Return [x, y] of the center of cell containing provided text 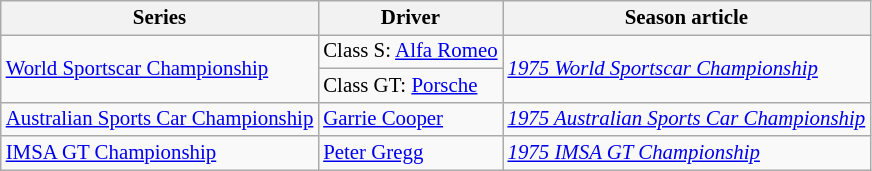
1975 Australian Sports Car Championship [687, 119]
Peter Gregg [410, 153]
Season article [687, 18]
IMSA GT Championship [160, 153]
Driver [410, 18]
Series [160, 18]
1975 IMSA GT Championship [687, 153]
Australian Sports Car Championship [160, 119]
Class S: Alfa Romeo [410, 51]
Garrie Cooper [410, 119]
Class GT: Porsche [410, 85]
1975 World Sportscar Championship [687, 68]
World Sportscar Championship [160, 68]
